Scan for the cell matching the given text and deliver its [X, Y] coordinate at center. 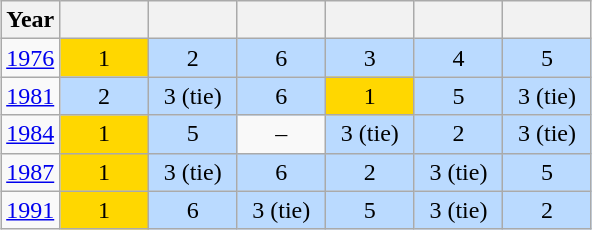
Year [30, 20]
– [282, 134]
1984 [30, 134]
1981 [30, 96]
1991 [30, 210]
1987 [30, 172]
1976 [30, 58]
4 [458, 58]
3 [370, 58]
